Find where the given text appears and provide that cell's center as (x, y) coordinate. 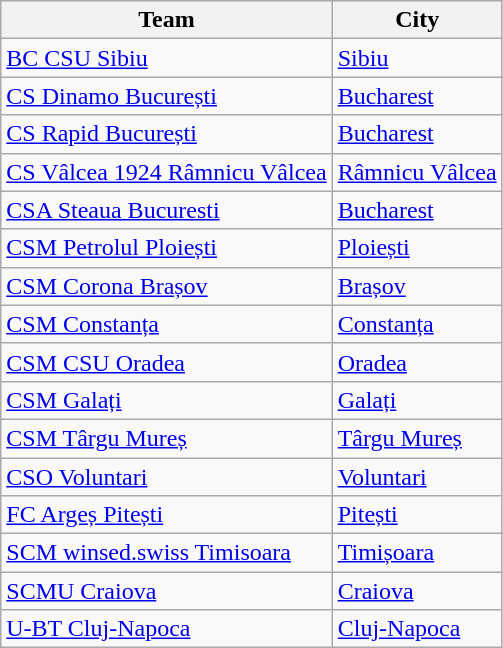
Oradea (417, 362)
CS Rapid București (166, 134)
CSO Voluntari (166, 477)
BC CSU Sibiu (166, 58)
Ploiești (417, 248)
Râmnicu Vâlcea (417, 172)
City (417, 20)
U-BT Cluj-Napoca (166, 629)
Brașov (417, 286)
CSM CSU Oradea (166, 362)
Voluntari (417, 477)
CSA Steaua Bucuresti (166, 210)
Pitești (417, 515)
Sibiu (417, 58)
Cluj-Napoca (417, 629)
Constanța (417, 324)
CSM Corona Brașov (166, 286)
CSM Târgu Mureș (166, 438)
Team (166, 20)
FC Argeș Pitești (166, 515)
Galați (417, 400)
CS Dinamo București (166, 96)
SCMU Craiova (166, 591)
Timișoara (417, 553)
SCM winsed.swiss Timisoara (166, 553)
Craiova (417, 591)
CSM Petrolul Ploiești (166, 248)
CSM Galați (166, 400)
CS Vâlcea 1924 Râmnicu Vâlcea (166, 172)
Târgu Mureș (417, 438)
CSM Constanța (166, 324)
